Search for the cell housing the specified text and yield its (X, Y) center coordinate. 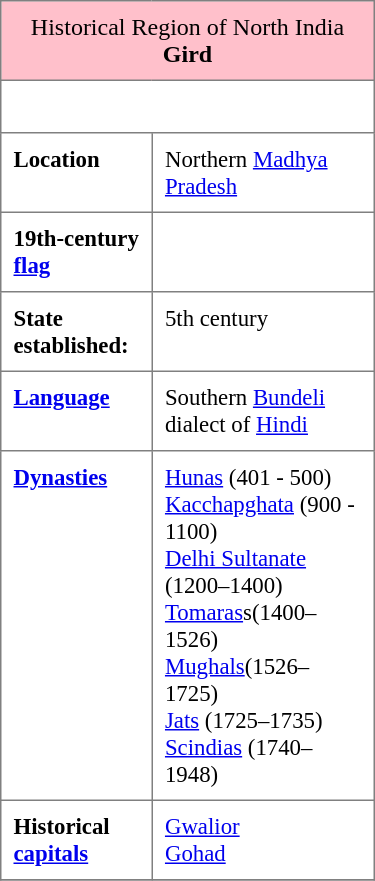
Northern Madhya Pradesh (263, 173)
Hunas (401 - 500)Kacchapghata (900 - 1100)Delhi Sultanate (1200–1400)Tomarass(1400–1526) Mughals(1526–1725)Jats (1725–1735)Scindias (1740–1948) (263, 626)
Language (76, 411)
GwaliorGohad (263, 840)
Historical capitals (76, 840)
Dynasties (76, 626)
Historical Region of North IndiaGird (188, 41)
Location (76, 173)
Southern Bundeli dialect of Hindi (263, 411)
5th century (263, 332)
State established: (76, 332)
19th-century flag (76, 252)
